From the cell containing the given text, extract its center point as [X, Y] coordinate. 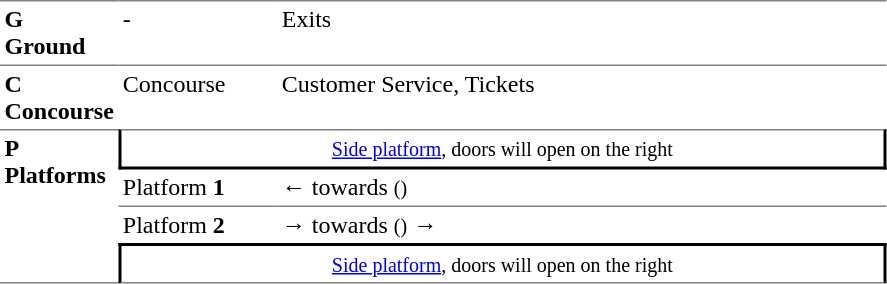
Concourse [198, 98]
→ towards () → [582, 225]
PPlatforms [59, 206]
← towards () [582, 189]
Platform 2 [198, 225]
CConcourse [59, 98]
Platform 1 [198, 189]
- [198, 33]
Exits [582, 33]
GGround [59, 33]
Customer Service, Tickets [582, 98]
